Pinpoint the cell where the given text exists, returning its [X, Y] midpoint coordinate. 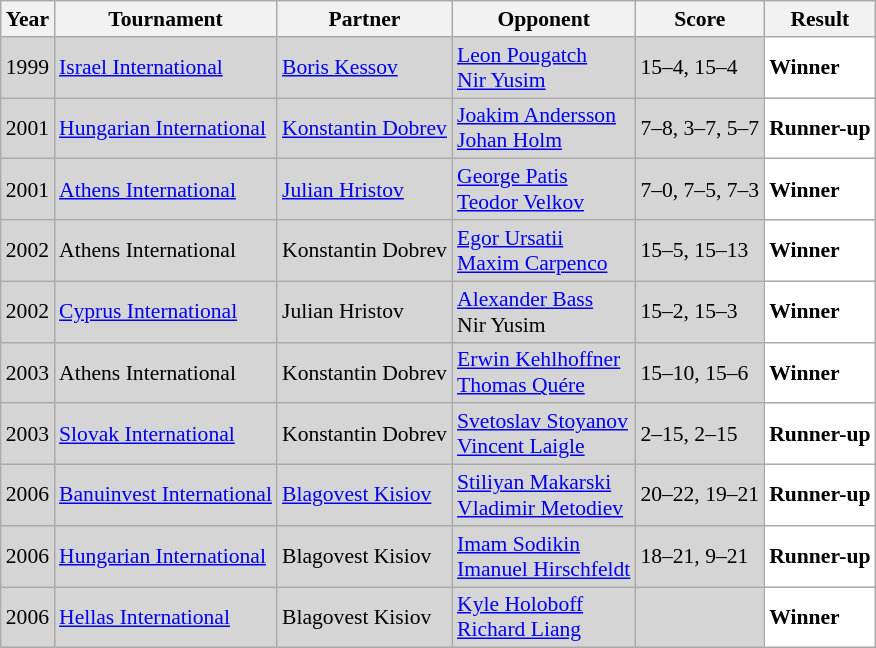
15–5, 15–13 [700, 250]
Hellas International [166, 618]
Cyprus International [166, 312]
Slovak International [166, 434]
Year [28, 19]
Banuinvest International [166, 496]
Score [700, 19]
15–10, 15–6 [700, 372]
Partner [364, 19]
Israel International [166, 68]
15–2, 15–3 [700, 312]
20–22, 19–21 [700, 496]
Result [820, 19]
2–15, 2–15 [700, 434]
1999 [28, 68]
Erwin Kehlhoffner Thomas Quére [544, 372]
Opponent [544, 19]
Leon Pougatch Nir Yusim [544, 68]
Joakim Andersson Johan Holm [544, 128]
George Patis Teodor Velkov [544, 190]
Kyle Holoboff Richard Liang [544, 618]
15–4, 15–4 [700, 68]
7–0, 7–5, 7–3 [700, 190]
18–21, 9–21 [700, 556]
Tournament [166, 19]
7–8, 3–7, 5–7 [700, 128]
Alexander Bass Nir Yusim [544, 312]
Imam Sodikin Imanuel Hirschfeldt [544, 556]
Stiliyan Makarski Vladimir Metodiev [544, 496]
Egor Ursatii Maxim Carpenco [544, 250]
Boris Kessov [364, 68]
Svetoslav Stoyanov Vincent Laigle [544, 434]
